Pinpoint the cell where the given text exists, returning its [x, y] midpoint coordinate. 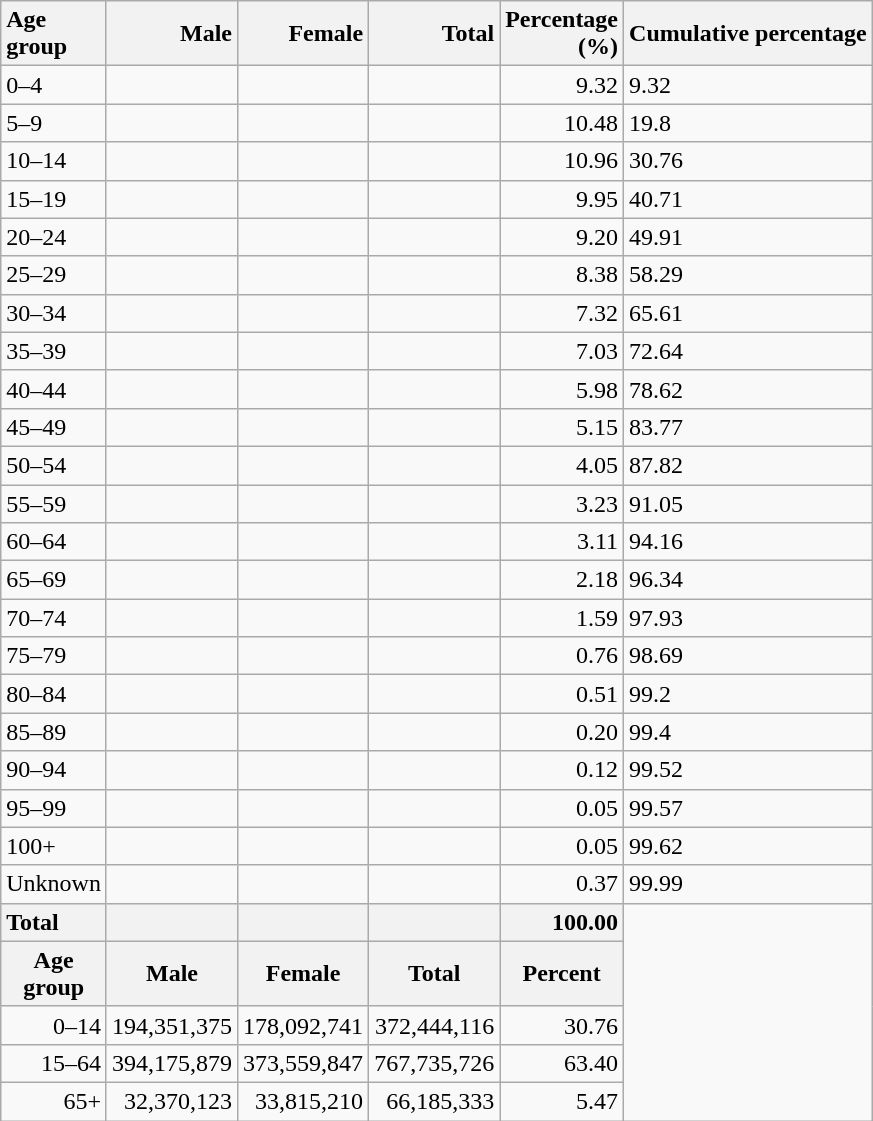
15–64 [54, 1063]
0.37 [562, 884]
91.05 [748, 503]
Unknown [54, 884]
96.34 [748, 580]
99.52 [748, 770]
9.20 [562, 237]
99.4 [748, 732]
373,559,847 [304, 1063]
87.82 [748, 465]
19.8 [748, 123]
66,185,333 [434, 1101]
65+ [54, 1101]
50–54 [54, 465]
63.40 [562, 1063]
15–19 [54, 199]
32,370,123 [172, 1101]
35–39 [54, 351]
33,815,210 [304, 1101]
10–14 [54, 161]
100+ [54, 846]
0.12 [562, 770]
Percent [562, 974]
58.29 [748, 275]
65.61 [748, 313]
72.64 [748, 351]
1.59 [562, 618]
10.48 [562, 123]
90–94 [54, 770]
95–99 [54, 808]
45–49 [54, 427]
7.03 [562, 351]
3.23 [562, 503]
0.76 [562, 656]
0–14 [54, 1025]
25–29 [54, 275]
78.62 [748, 389]
0–4 [54, 85]
0.51 [562, 694]
9.95 [562, 199]
20–24 [54, 237]
Percentage (%) [562, 34]
4.05 [562, 465]
10.96 [562, 161]
65–69 [54, 580]
85–89 [54, 732]
30–34 [54, 313]
83.77 [748, 427]
0.20 [562, 732]
372,444,116 [434, 1025]
5.98 [562, 389]
100.00 [562, 922]
Cumulative percentage [748, 34]
49.91 [748, 237]
60–64 [54, 542]
178,092,741 [304, 1025]
7.32 [562, 313]
5.47 [562, 1101]
8.38 [562, 275]
194,351,375 [172, 1025]
94.16 [748, 542]
767,735,726 [434, 1063]
99.2 [748, 694]
40.71 [748, 199]
2.18 [562, 580]
80–84 [54, 694]
5.15 [562, 427]
394,175,879 [172, 1063]
5–9 [54, 123]
55–59 [54, 503]
99.62 [748, 846]
3.11 [562, 542]
75–79 [54, 656]
99.99 [748, 884]
40–44 [54, 389]
70–74 [54, 618]
97.93 [748, 618]
99.57 [748, 808]
98.69 [748, 656]
